Search for the cell housing the specified text and yield its [X, Y] center coordinate. 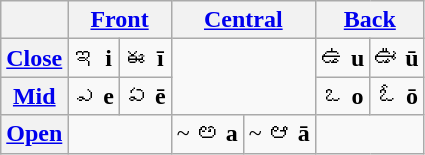
Front [120, 20]
~ ఆ ā [279, 134]
Mid [34, 96]
ఇ i [94, 58]
~ అ a [207, 134]
ఉ u [342, 58]
ఓ ō [397, 96]
ఈ ī [146, 58]
Central [243, 20]
Back [370, 20]
ఏ ē [146, 96]
ఎ e [94, 96]
ఒ o [342, 96]
Open [34, 134]
ఊ ū [397, 58]
Close [34, 58]
